Determine the (x, y) coordinate at the center of the cell enclosing the given text.  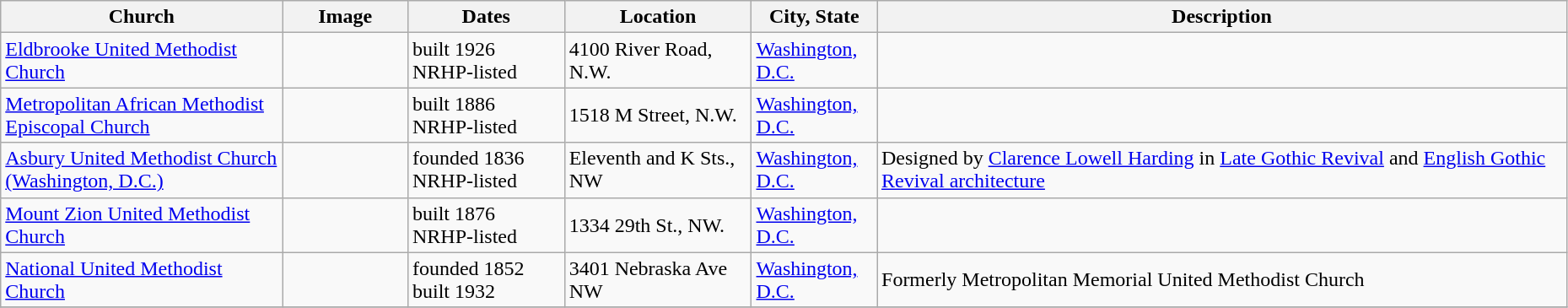
built 1886 NRHP-listed (486, 115)
3401 Nebraska Ave NW (658, 280)
Location (658, 17)
City, State (815, 17)
Dates (486, 17)
founded 1836NRHP-listed (486, 170)
Church (142, 17)
Description (1222, 17)
National United Methodist Church (142, 280)
Formerly Metropolitan Memorial United Methodist Church (1222, 280)
Eldbrooke United Methodist Church (142, 61)
Image (346, 17)
4100 River Road, N.W. (658, 61)
1334 29th St., NW. (658, 224)
built 1926 NRHP-listed (486, 61)
Mount Zion United Methodist Church (142, 224)
Designed by Clarence Lowell Harding in Late Gothic Revival and English Gothic Revival architecture (1222, 170)
Asbury United Methodist Church (Washington, D.C.) (142, 170)
Eleventh and K Sts., NW (658, 170)
built 1876 NRHP-listed (486, 224)
Metropolitan African Methodist Episcopal Church (142, 115)
1518 M Street, N.W. (658, 115)
founded 1852built 1932 (486, 280)
